Find where the given text appears and provide that cell's center as (x, y) coordinate. 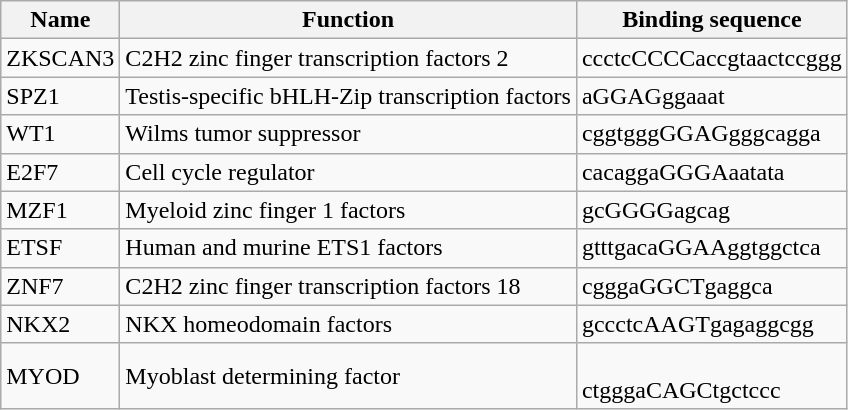
NKX homeodomain factors (348, 324)
cacaggaGGGAaatata (712, 172)
gccctcAAGTgagaggcgg (712, 324)
SPZ1 (60, 96)
Human and murine ETS1 factors (348, 248)
C2H2 zinc finger transcription factors 2 (348, 58)
Wilms tumor suppressor (348, 134)
Function (348, 20)
Testis-specific bHLH-Zip transcription factors (348, 96)
WT1 (60, 134)
aGGAGggaaat (712, 96)
Name (60, 20)
MZF1 (60, 210)
gcGGGGagcag (712, 210)
ETSF (60, 248)
NKX2 (60, 324)
MYOD (60, 376)
C2H2 zinc finger transcription factors 18 (348, 286)
Myoblast determining factor (348, 376)
ctgggaCAGCtgctccc (712, 376)
ZNF7 (60, 286)
gtttgacaGGAAggtggctca (712, 248)
E2F7 (60, 172)
cgggaGGCTgaggca (712, 286)
Myeloid zinc finger 1 factors (348, 210)
Binding sequence (712, 20)
ccctcCCCCaccgtaactccggg (712, 58)
ZKSCAN3 (60, 58)
Cell cycle regulator (348, 172)
cggtgggGGAGgggcagga (712, 134)
